From the cell containing the given text, extract its center point as [x, y] coordinate. 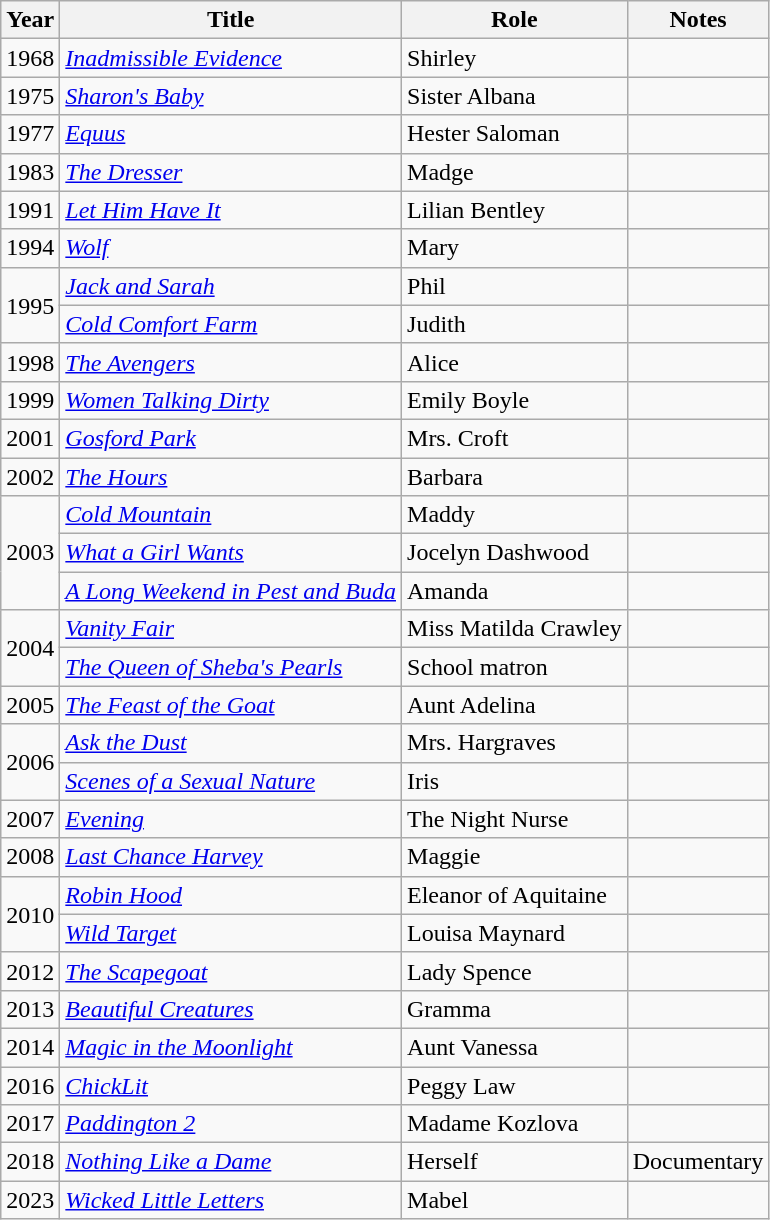
2006 [30, 762]
Magic in the Moonlight [231, 1047]
Iris [515, 781]
2008 [30, 857]
ChickLit [231, 1085]
Beautiful Creatures [231, 1009]
1983 [30, 172]
Lilian Bentley [515, 210]
The Queen of Sheba's Pearls [231, 667]
1994 [30, 248]
2003 [30, 553]
The Night Nurse [515, 819]
Lady Spence [515, 971]
1977 [30, 134]
2017 [30, 1124]
The Scapegoat [231, 971]
Maggie [515, 857]
Shirley [515, 58]
Hester Saloman [515, 134]
The Avengers [231, 362]
The Dresser [231, 172]
Peggy Law [515, 1085]
Scenes of a Sexual Nature [231, 781]
Maddy [515, 515]
Title [231, 20]
Mrs. Croft [515, 438]
2002 [30, 477]
2001 [30, 438]
Let Him Have It [231, 210]
Jack and Sarah [231, 286]
2018 [30, 1162]
Wicked Little Letters [231, 1200]
Emily Boyle [515, 400]
Barbara [515, 477]
Robin Hood [231, 895]
Mary [515, 248]
Wolf [231, 248]
Paddington 2 [231, 1124]
The Feast of the Goat [231, 705]
Aunt Vanessa [515, 1047]
2012 [30, 971]
Women Talking Dirty [231, 400]
The Hours [231, 477]
2010 [30, 914]
Equus [231, 134]
Gosford Park [231, 438]
Eleanor of Aquitaine [515, 895]
Sharon's Baby [231, 96]
Herself [515, 1162]
Mrs. Hargraves [515, 743]
Gramma [515, 1009]
2004 [30, 648]
1999 [30, 400]
Documentary [698, 1162]
School matron [515, 667]
1998 [30, 362]
Vanity Fair [231, 629]
Amanda [515, 591]
Last Chance Harvey [231, 857]
Miss Matilda Crawley [515, 629]
Phil [515, 286]
2013 [30, 1009]
Madge [515, 172]
1991 [30, 210]
Ask the Dust [231, 743]
Madame Kozlova [515, 1124]
Year [30, 20]
Notes [698, 20]
Aunt Adelina [515, 705]
Louisa Maynard [515, 933]
Nothing Like a Dame [231, 1162]
2023 [30, 1200]
Evening [231, 819]
1995 [30, 305]
2005 [30, 705]
2016 [30, 1085]
What a Girl Wants [231, 553]
1975 [30, 96]
Sister Albana [515, 96]
2007 [30, 819]
Inadmissible Evidence [231, 58]
Role [515, 20]
Cold Mountain [231, 515]
Wild Target [231, 933]
A Long Weekend in Pest and Buda [231, 591]
Jocelyn Dashwood [515, 553]
2014 [30, 1047]
Alice [515, 362]
Judith [515, 324]
1968 [30, 58]
Mabel [515, 1200]
Cold Comfort Farm [231, 324]
